Find where the given text appears and provide that cell's center as [X, Y] coordinate. 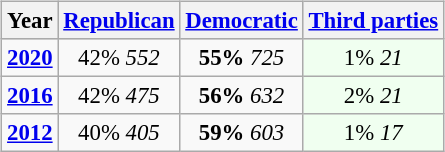
42% 475 [119, 96]
Year [30, 21]
56% 632 [242, 96]
1% 17 [373, 133]
55% 725 [242, 58]
1% 21 [373, 58]
Third parties [373, 21]
2020 [30, 58]
42% 552 [119, 58]
Democratic [242, 21]
Republican [119, 21]
2% 21 [373, 96]
59% 603 [242, 133]
40% 405 [119, 133]
2016 [30, 96]
2012 [30, 133]
